Scan for the cell matching the given text and deliver its (X, Y) coordinate at center. 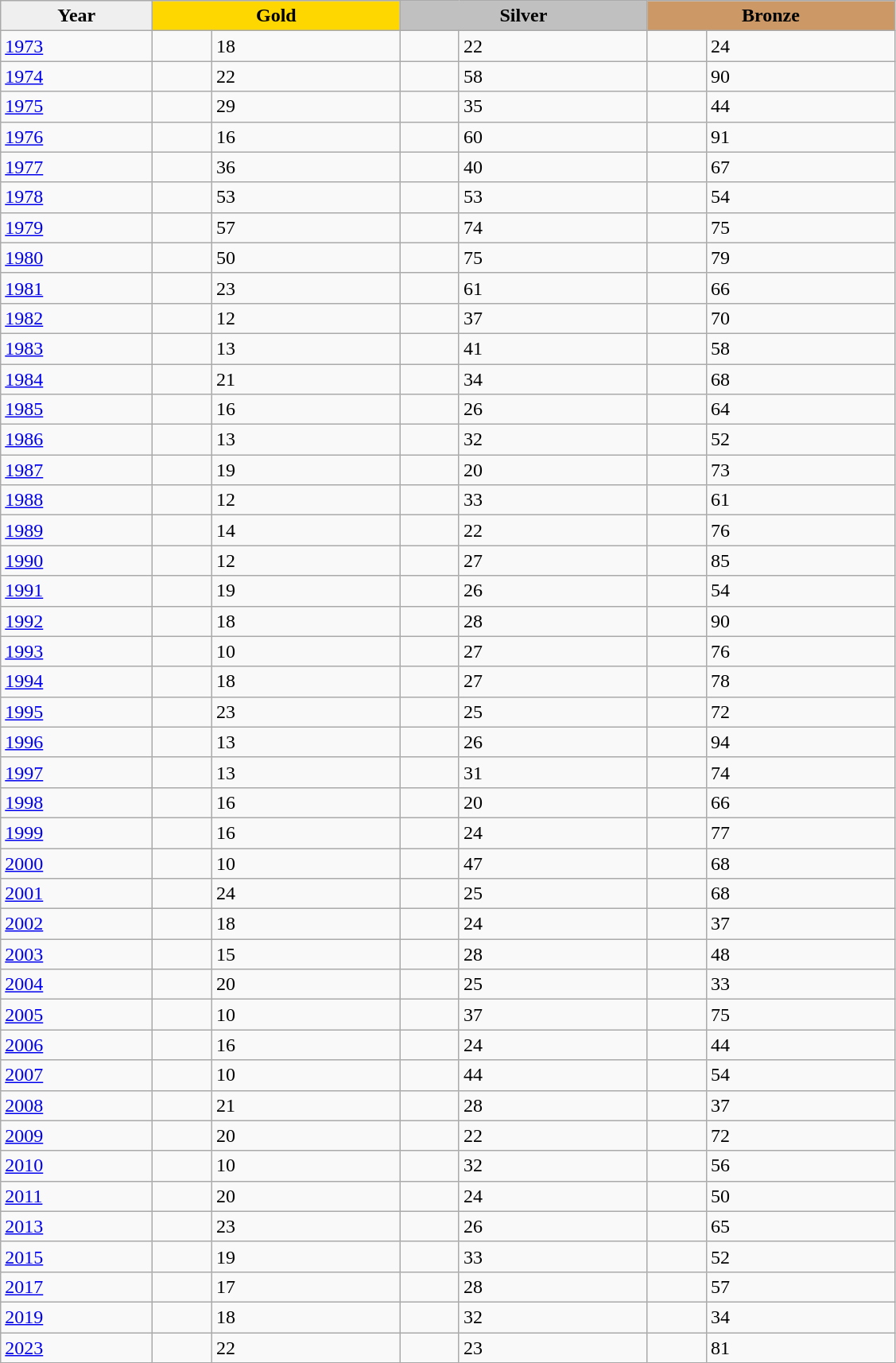
35 (553, 107)
1999 (76, 833)
Silver (523, 16)
1979 (76, 227)
31 (553, 772)
2010 (76, 1166)
2000 (76, 863)
2004 (76, 984)
81 (801, 1348)
1988 (76, 500)
1980 (76, 258)
64 (801, 410)
1985 (76, 410)
36 (305, 167)
1975 (76, 107)
1992 (76, 621)
2011 (76, 1196)
17 (305, 1287)
2007 (76, 1075)
2019 (76, 1317)
56 (801, 1166)
85 (801, 561)
1973 (76, 46)
1976 (76, 137)
79 (801, 258)
1986 (76, 440)
73 (801, 470)
Gold (277, 16)
1989 (76, 530)
1996 (76, 742)
1977 (76, 167)
2006 (76, 1045)
47 (553, 863)
2003 (76, 954)
70 (801, 318)
1981 (76, 288)
1983 (76, 348)
2002 (76, 924)
41 (553, 348)
1984 (76, 379)
1997 (76, 772)
1987 (76, 470)
65 (801, 1226)
Bronze (771, 16)
2008 (76, 1105)
77 (801, 833)
1974 (76, 76)
2005 (76, 1015)
14 (305, 530)
1995 (76, 712)
91 (801, 137)
1998 (76, 802)
2017 (76, 1287)
15 (305, 954)
1993 (76, 651)
60 (553, 137)
40 (553, 167)
1982 (76, 318)
1990 (76, 561)
94 (801, 742)
2013 (76, 1226)
1994 (76, 681)
Year (76, 16)
1978 (76, 197)
78 (801, 681)
2009 (76, 1136)
67 (801, 167)
48 (801, 954)
2023 (76, 1348)
2001 (76, 894)
1991 (76, 591)
29 (305, 107)
2015 (76, 1256)
